Determine the (x, y) coordinate at the center of the cell enclosing the given text.  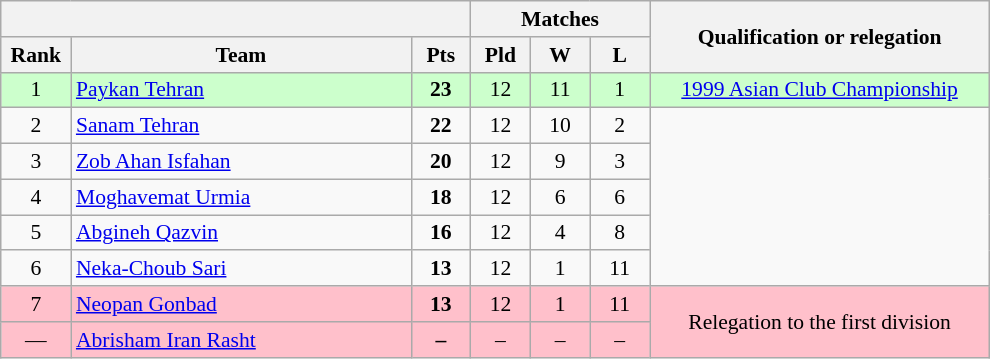
10 (560, 126)
1999 Asian Club Championship (820, 90)
Matches (560, 19)
Relegation to the first division (820, 322)
Abrisham Iran Rasht (241, 340)
— (36, 340)
7 (36, 304)
20 (441, 162)
Zob Ahan Isfahan (241, 162)
Moghavemat Urmia (241, 197)
Rank (36, 55)
L (620, 55)
9 (560, 162)
16 (441, 233)
Neka-Choub Sari (241, 269)
Sanam Tehran (241, 126)
Abgineh Qazvin (241, 233)
Pts (441, 55)
8 (620, 233)
22 (441, 126)
23 (441, 90)
5 (36, 233)
Neopan Gonbad (241, 304)
Pld (501, 55)
Team (241, 55)
18 (441, 197)
Qualification or relegation (820, 36)
W (560, 55)
Paykan Tehran (241, 90)
